Output the [x, y] coordinate of the center of the cell containing the given text.  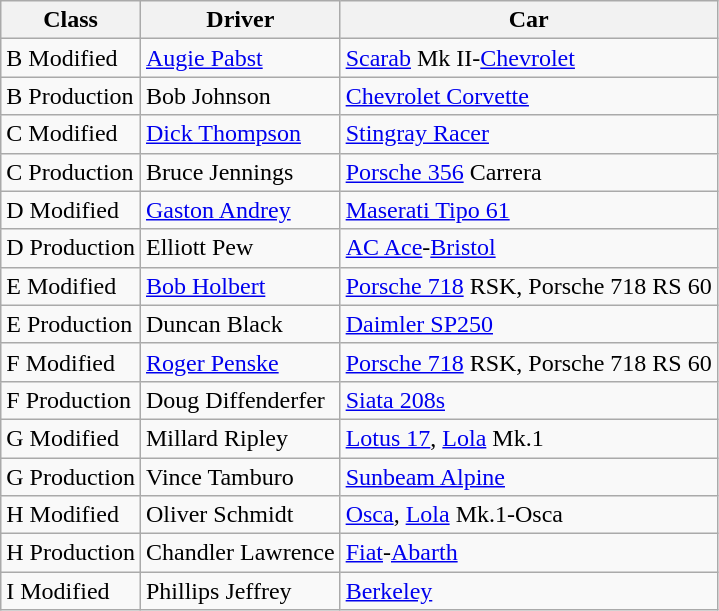
Bruce Jennings [240, 172]
Dick Thompson [240, 134]
Chandler Lawrence [240, 553]
F Modified [71, 362]
C Modified [71, 134]
B Production [71, 96]
Scarab Mk II-Chevrolet [528, 58]
H Modified [71, 515]
AC Ace-Bristol [528, 248]
Doug Diffenderfer [240, 400]
Lotus 17, Lola Mk.1 [528, 438]
Daimler SP250 [528, 324]
Millard Ripley [240, 438]
G Modified [71, 438]
Driver [240, 20]
Fiat-Abarth [528, 553]
Elliott Pew [240, 248]
Chevrolet Corvette [528, 96]
Oliver Schmidt [240, 515]
Maserati Tipo 61 [528, 210]
Vince Tamburo [240, 477]
C Production [71, 172]
Bob Johnson [240, 96]
Augie Pabst [240, 58]
Siata 208s [528, 400]
Phillips Jeffrey [240, 591]
I Modified [71, 591]
D Modified [71, 210]
Duncan Black [240, 324]
E Modified [71, 286]
Roger Penske [240, 362]
Class [71, 20]
Car [528, 20]
F Production [71, 400]
E Production [71, 324]
Bob Holbert [240, 286]
B Modified [71, 58]
D Production [71, 248]
Berkeley [528, 591]
G Production [71, 477]
Porsche 356 Carrera [528, 172]
H Production [71, 553]
Osca, Lola Mk.1-Osca [528, 515]
Gaston Andrey [240, 210]
Stingray Racer [528, 134]
Sunbeam Alpine [528, 477]
